Determine the (x, y) coordinate at the center of the cell enclosing the given text.  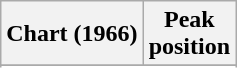
Peakposition (189, 34)
Chart (1966) (72, 34)
